For the text-containing cell, return its midpoint in (X, Y) coordinate format. 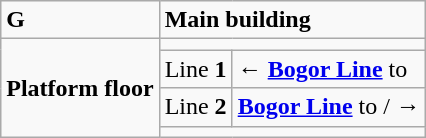
Line 1 (196, 69)
Line 2 (196, 107)
G (80, 20)
Main building (292, 20)
Platform floor (80, 88)
← Bogor Line to (328, 69)
Bogor Line to / → (328, 107)
